Pinpoint the cell where the given text exists, returning its (X, Y) midpoint coordinate. 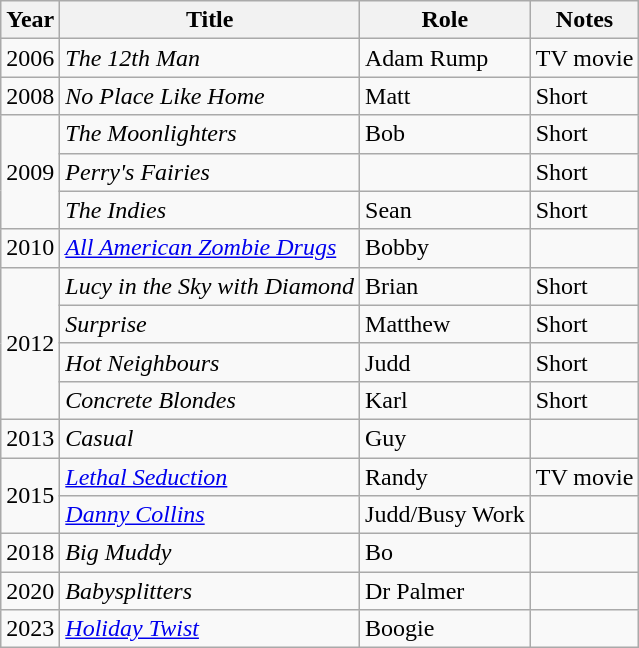
Matthew (446, 324)
Babysplitters (210, 591)
2015 (30, 496)
Hot Neighbours (210, 362)
Bo (446, 553)
Holiday Twist (210, 629)
2018 (30, 553)
Big Muddy (210, 553)
Guy (446, 438)
Lucy in the Sky with Diamond (210, 286)
Bob (446, 134)
2006 (30, 58)
Sean (446, 210)
2020 (30, 591)
2010 (30, 248)
The Moonlighters (210, 134)
Brian (446, 286)
2008 (30, 96)
Perry's Fairies (210, 172)
The 12th Man (210, 58)
No Place Like Home (210, 96)
Boogie (446, 629)
Year (30, 20)
2013 (30, 438)
2012 (30, 343)
Lethal Seduction (210, 477)
Casual (210, 438)
Matt (446, 96)
Randy (446, 477)
2023 (30, 629)
The Indies (210, 210)
2009 (30, 172)
Danny Collins (210, 515)
Surprise (210, 324)
Concrete Blondes (210, 400)
Judd (446, 362)
Judd/Busy Work (446, 515)
Bobby (446, 248)
Notes (584, 20)
Role (446, 20)
Karl (446, 400)
Title (210, 20)
All American Zombie Drugs (210, 248)
Adam Rump (446, 58)
Dr Palmer (446, 591)
